Capture the cell that displays the provided text and extract its (X, Y) central coordinate. 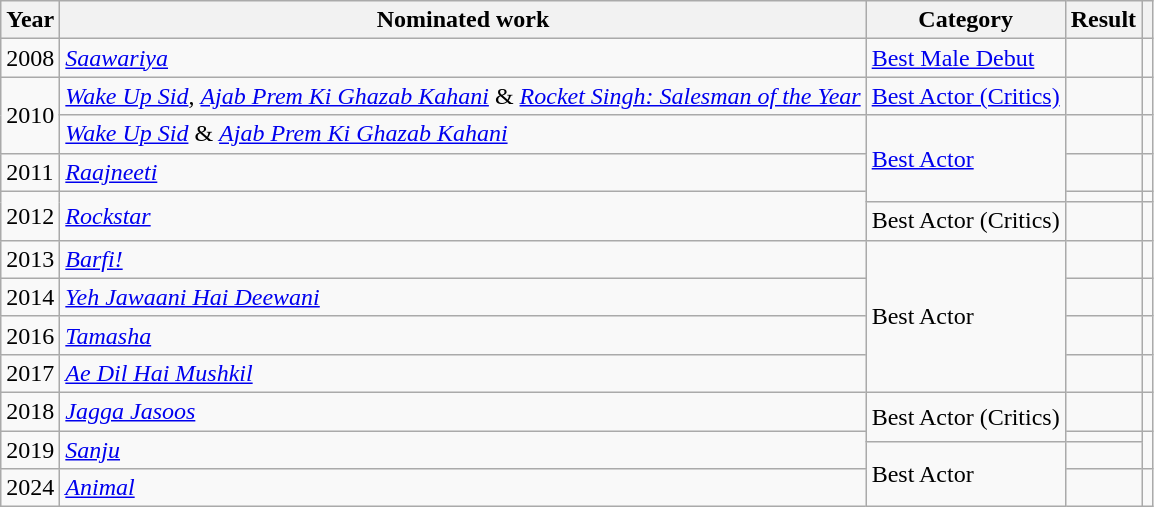
2008 (30, 58)
Animal (463, 488)
Rockstar (463, 216)
Raajneeti (463, 172)
Wake Up Sid, Ajab Prem Ki Ghazab Kahani & Rocket Singh: Salesman of the Year (463, 96)
2013 (30, 259)
2012 (30, 216)
2024 (30, 488)
Wake Up Sid & Ajab Prem Ki Ghazab Kahani (463, 134)
Saawariya (463, 58)
Sanju (463, 449)
Best Male Debut (966, 58)
2010 (30, 115)
Jagga Jasoos (463, 411)
2019 (30, 449)
Year (30, 20)
Tamasha (463, 335)
Yeh Jawaani Hai Deewani (463, 297)
Nominated work (463, 20)
Barfi! (463, 259)
Ae Dil Hai Mushkil (463, 373)
2016 (30, 335)
2011 (30, 172)
2017 (30, 373)
2018 (30, 411)
2014 (30, 297)
Category (966, 20)
Result (1103, 20)
